Scan for the cell matching the given text and deliver its [x, y] coordinate at center. 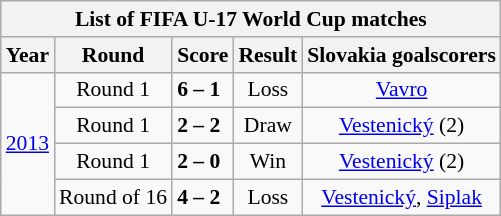
Draw [268, 126]
4 – 2 [202, 197]
Vavro [402, 90]
Win [268, 162]
2013 [28, 143]
Result [268, 55]
Round of 16 [113, 197]
List of FIFA U-17 World Cup matches [251, 19]
Vestenický, Siplak [402, 197]
2 – 0 [202, 162]
Round [113, 55]
Score [202, 55]
Year [28, 55]
6 – 1 [202, 90]
2 – 2 [202, 126]
Slovakia goalscorers [402, 55]
